Extract the (X, Y) coordinate from the center of the cell holding the provided text.  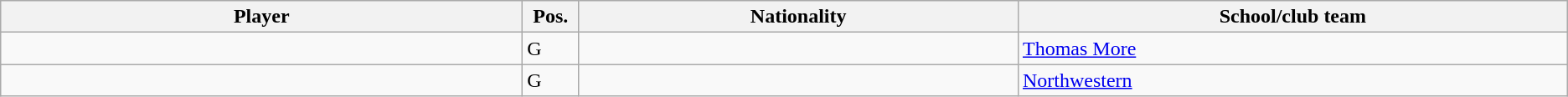
Nationality (799, 17)
School/club team (1292, 17)
Pos. (551, 17)
Thomas More (1292, 48)
Northwestern (1292, 80)
Player (261, 17)
